Locate the cell with the specified text and output its [X, Y] center coordinate. 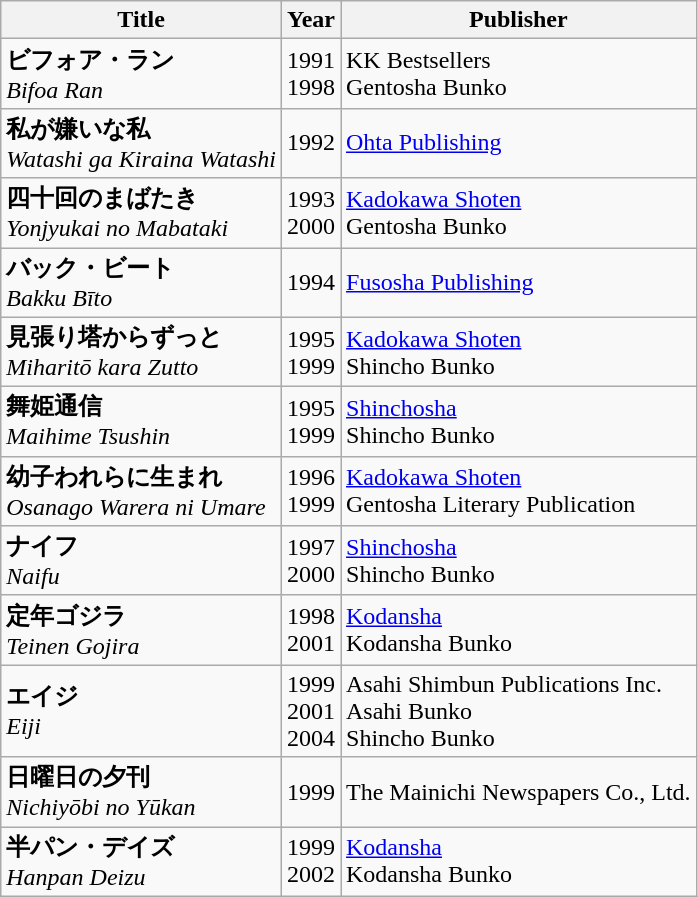
KK BestsellersGentosha Bunko [518, 74]
エイジEiji [142, 711]
Ohta Publishing [518, 143]
199920012004 [310, 711]
ビフォア・ランBifoa Ran [142, 74]
Asahi Shimbun Publications Inc.Asahi BunkoShincho Bunko [518, 711]
1999 [310, 792]
半パン・デイズHanpan Deizu [142, 861]
幼子われらに生まれOsanago Warera ni Umare [142, 491]
19982001 [310, 630]
定年ゴジラTeinen Gojira [142, 630]
見張り塔からずっとMiharitō kara Zutto [142, 352]
Kadokawa ShotenGentosha Literary Publication [518, 491]
Year [310, 20]
19992002 [310, 861]
1992 [310, 143]
私が嫌いな私Watashi ga Kiraina Watashi [142, 143]
四十回のまばたきYonjyukai no Mabataki [142, 213]
Kadokawa ShotenGentosha Bunko [518, 213]
19932000 [310, 213]
バック・ビートBakku Bīto [142, 283]
1994 [310, 283]
ナイフNaifu [142, 561]
Title [142, 20]
19961999 [310, 491]
舞姫通信Maihime Tsushin [142, 422]
Kadokawa ShotenShincho Bunko [518, 352]
Publisher [518, 20]
日曜日の夕刊Nichiyōbi no Yūkan [142, 792]
Fusosha Publishing [518, 283]
The Mainichi Newspapers Co., Ltd. [518, 792]
19911998 [310, 74]
19972000 [310, 561]
